Return [x, y] of the center of cell containing provided text 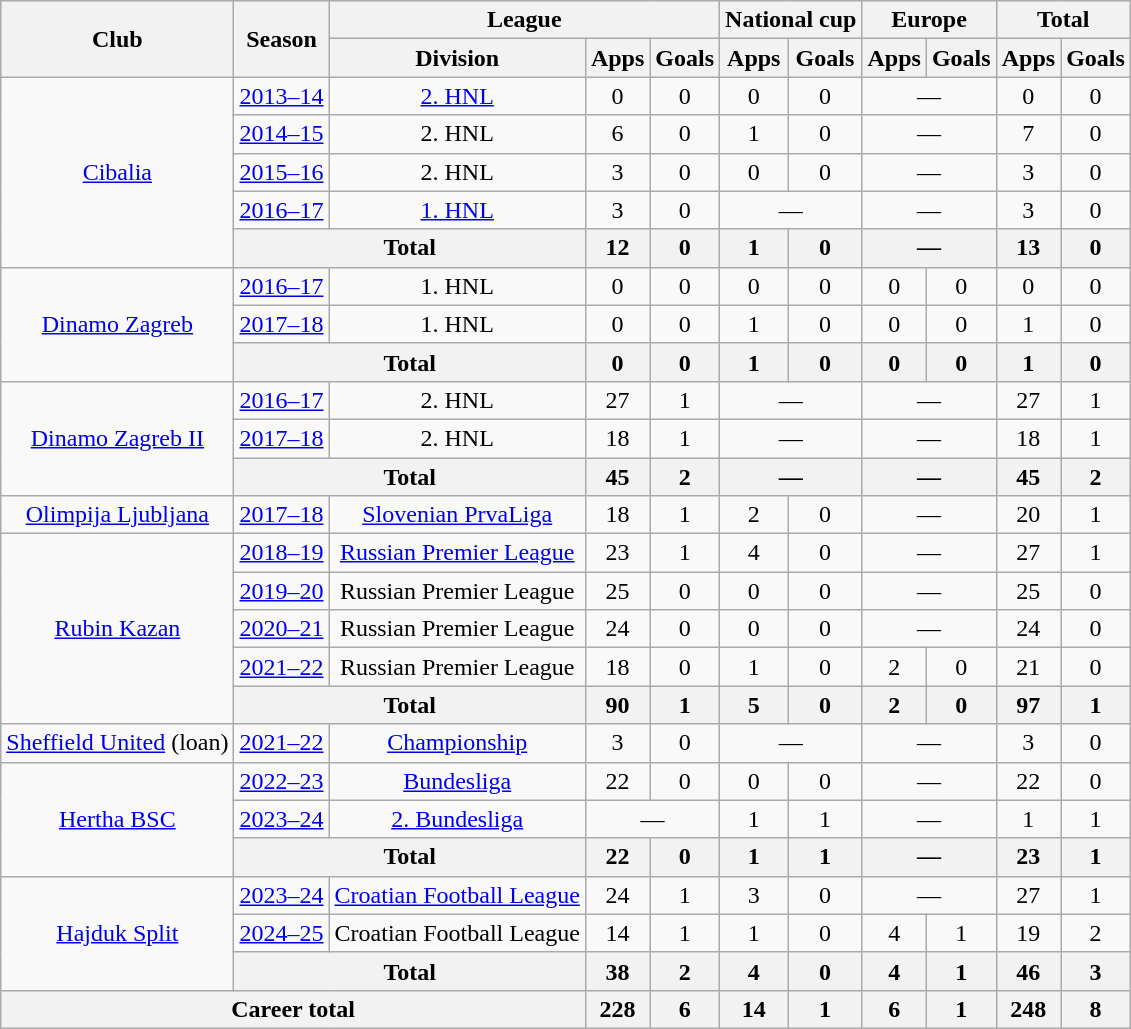
2019–20 [282, 591]
2014–15 [282, 134]
2020–21 [282, 629]
Olimpija Ljubljana [118, 515]
8 [1096, 1009]
Division [457, 58]
2018–19 [282, 553]
Rubin Kazan [118, 629]
20 [1028, 515]
38 [617, 971]
Hajduk Split [118, 933]
46 [1028, 971]
Hertha BSC [118, 819]
Season [282, 39]
2013–14 [282, 96]
National cup [791, 20]
2015–16 [282, 172]
97 [1028, 705]
2022–23 [282, 781]
90 [617, 705]
2. Bundesliga [457, 819]
248 [1028, 1009]
Sheffield United (loan) [118, 743]
228 [617, 1009]
Europe [929, 20]
Championship [457, 743]
Dinamo Zagreb II [118, 438]
Career total [294, 1009]
Slovenian PrvaLiga [457, 515]
League [524, 20]
Bundesliga [457, 781]
2024–25 [282, 933]
12 [617, 248]
Dinamo Zagreb [118, 324]
13 [1028, 248]
5 [754, 705]
21 [1028, 667]
7 [1028, 134]
Club [118, 39]
Cibalia [118, 172]
19 [1028, 933]
